Return (X, Y) of the center of cell containing provided text 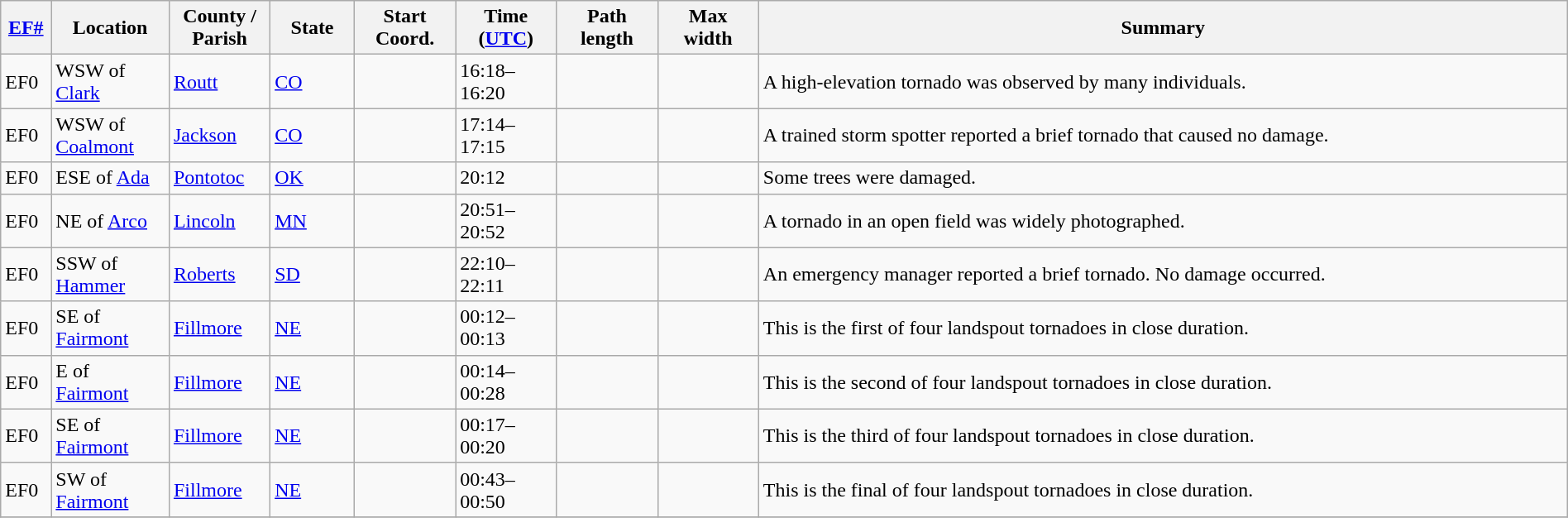
00:43–00:50 (506, 490)
00:14–00:28 (506, 382)
This is the final of four landspout tornadoes in close duration. (1163, 490)
Max width (708, 28)
Path length (607, 28)
Roberts (219, 275)
MN (313, 220)
16:18–16:20 (506, 81)
WSW of Coalmont (111, 136)
State (313, 28)
SSW of Hammer (111, 275)
This is the third of four landspout tornadoes in close duration. (1163, 435)
SD (313, 275)
A trained storm spotter reported a brief tornado that caused no damage. (1163, 136)
Summary (1163, 28)
An emergency manager reported a brief tornado. No damage occurred. (1163, 275)
Lincoln (219, 220)
NE of Arco (111, 220)
17:14–17:15 (506, 136)
Routt (219, 81)
A tornado in an open field was widely photographed. (1163, 220)
SW of Fairmont (111, 490)
This is the second of four landspout tornadoes in close duration. (1163, 382)
20:51–20:52 (506, 220)
20:12 (506, 178)
Some trees were damaged. (1163, 178)
ESE of Ada (111, 178)
E of Fairmont (111, 382)
County / Parish (219, 28)
00:17–00:20 (506, 435)
OK (313, 178)
Start Coord. (404, 28)
Location (111, 28)
22:10–22:11 (506, 275)
WSW of Clark (111, 81)
00:12–00:13 (506, 328)
EF# (26, 28)
Time (UTC) (506, 28)
Jackson (219, 136)
A high-elevation tornado was observed by many individuals. (1163, 81)
This is the first of four landspout tornadoes in close duration. (1163, 328)
Pontotoc (219, 178)
